Find where the given text appears and provide that cell's center as (X, Y) coordinate. 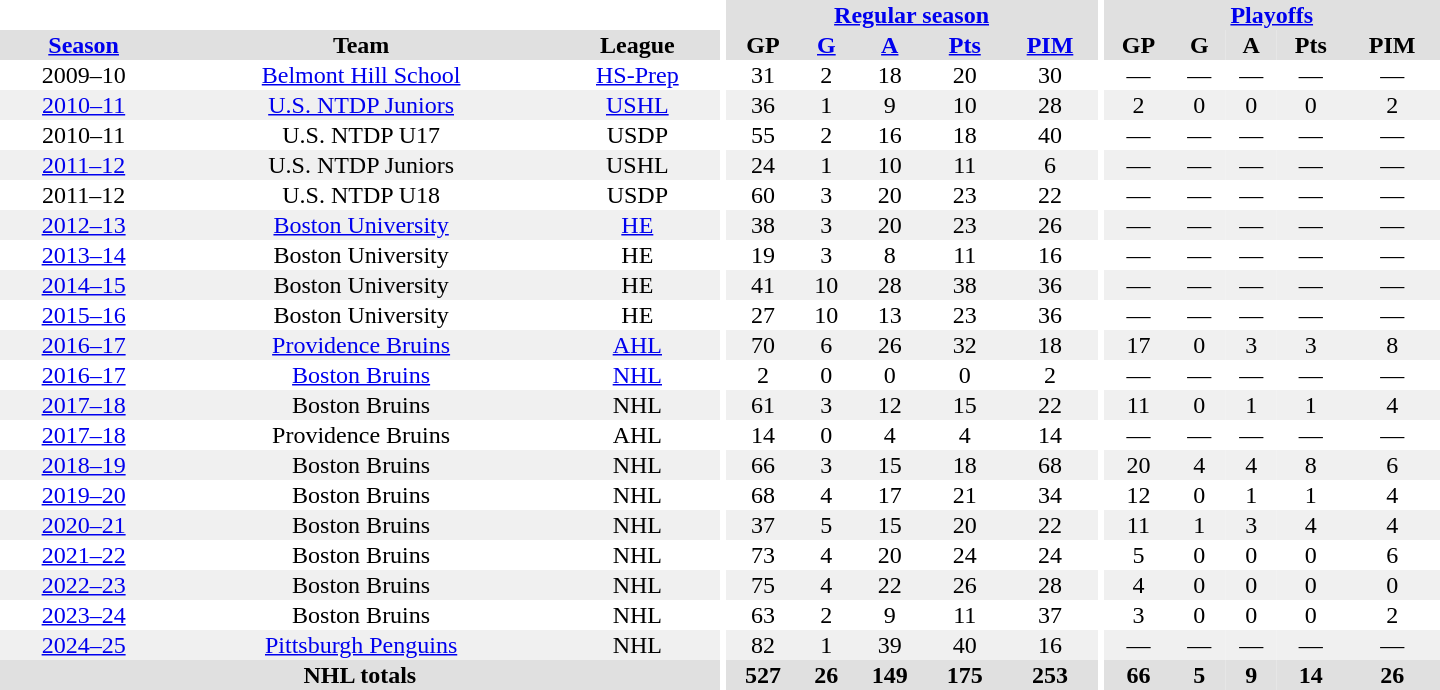
2021–22 (84, 555)
2020–21 (84, 525)
Playoffs (1272, 15)
2018–19 (84, 465)
13 (890, 315)
175 (964, 675)
527 (762, 675)
21 (964, 495)
61 (762, 405)
34 (1050, 495)
U.S. NTDP U17 (361, 135)
39 (890, 645)
149 (890, 675)
27 (762, 315)
2012–13 (84, 225)
2019–20 (84, 495)
2014–15 (84, 285)
U.S. NTDP U18 (361, 195)
63 (762, 615)
253 (1050, 675)
73 (762, 555)
55 (762, 135)
NHL totals (360, 675)
Season (84, 45)
Team (361, 45)
2009–10 (84, 75)
Belmont Hill School (361, 75)
70 (762, 345)
2022–23 (84, 585)
Regular season (911, 15)
19 (762, 255)
2024–25 (84, 645)
League (638, 45)
2015–16 (84, 315)
2013–14 (84, 255)
Pittsburgh Penguins (361, 645)
2023–24 (84, 615)
41 (762, 285)
HS-Prep (638, 75)
32 (964, 345)
31 (762, 75)
60 (762, 195)
30 (1050, 75)
82 (762, 645)
75 (762, 585)
